Return the (x, y) coordinate for the center point of the cell that contains the specified text.  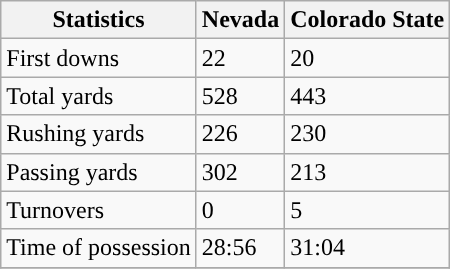
Rushing yards (99, 134)
Nevada (240, 20)
20 (368, 58)
Passing yards (99, 172)
Total yards (99, 96)
5 (368, 210)
226 (240, 134)
Turnovers (99, 210)
Colorado State (368, 20)
31:04 (368, 248)
230 (368, 134)
22 (240, 58)
528 (240, 96)
0 (240, 210)
213 (368, 172)
Statistics (99, 20)
443 (368, 96)
28:56 (240, 248)
Time of possession (99, 248)
First downs (99, 58)
302 (240, 172)
